Provide the (x, y) coordinate of the cell's center where the given text is located.  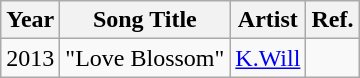
K.Will (268, 58)
2013 (30, 58)
Song Title (145, 20)
Year (30, 20)
Ref. (332, 20)
"Love Blossom" (145, 58)
Artist (268, 20)
